Scan for the cell matching the given text and deliver its [x, y] coordinate at center. 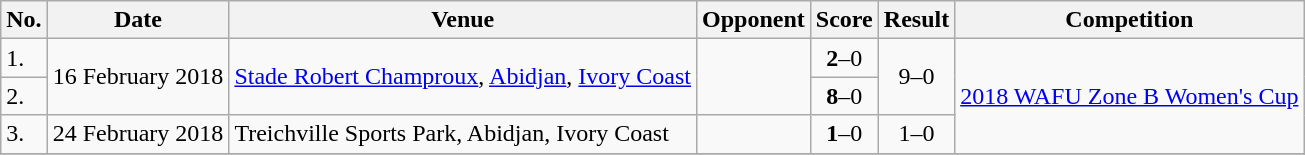
No. [24, 20]
24 February 2018 [138, 134]
8–0 [844, 96]
3. [24, 134]
Result [916, 20]
2. [24, 96]
16 February 2018 [138, 77]
Opponent [754, 20]
2–0 [844, 58]
Competition [1130, 20]
9–0 [916, 77]
Date [138, 20]
Treichville Sports Park, Abidjan, Ivory Coast [463, 134]
2018 WAFU Zone B Women's Cup [1130, 96]
1. [24, 58]
Stade Robert Champroux, Abidjan, Ivory Coast [463, 77]
Score [844, 20]
Venue [463, 20]
